Find where the given text appears and provide that cell's center as [X, Y] coordinate. 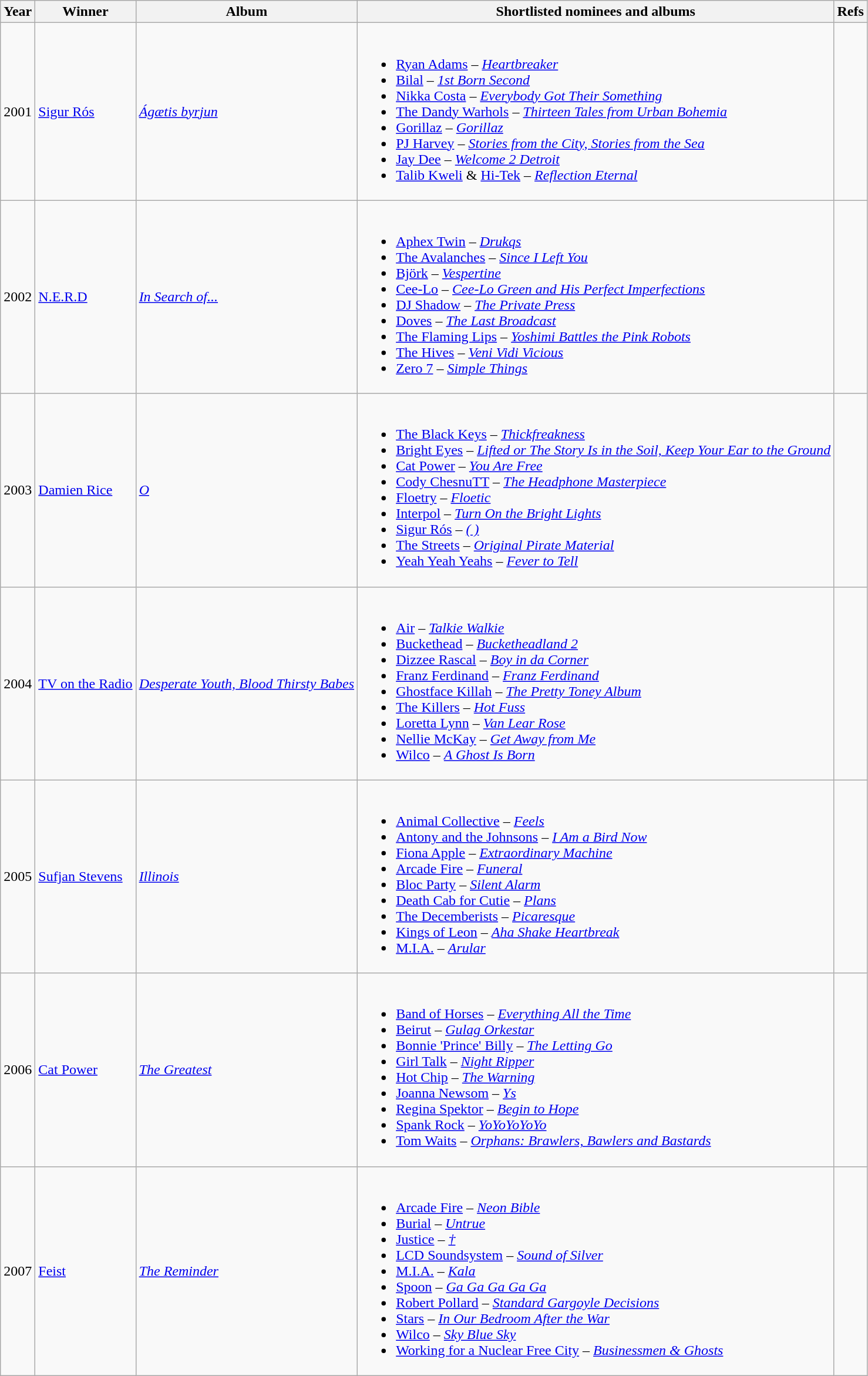
2005 [18, 876]
Refs [850, 12]
Illinois [247, 876]
Ágætis byrjun [247, 112]
2002 [18, 297]
N.E.R.D [86, 297]
The Greatest [247, 1070]
Damien Rice [86, 490]
Feist [86, 1271]
TV on the Radio [86, 684]
Sigur Rós [86, 112]
2001 [18, 112]
2003 [18, 490]
Cat Power [86, 1070]
Winner [86, 12]
Shortlisted nominees and albums [596, 12]
O [247, 490]
Year [18, 12]
The Reminder [247, 1271]
In Search of... [247, 297]
2006 [18, 1070]
Album [247, 12]
2007 [18, 1271]
Desperate Youth, Blood Thirsty Babes [247, 684]
2004 [18, 684]
Sufjan Stevens [86, 876]
